Locate the cell with the specified text and output its (x, y) center coordinate. 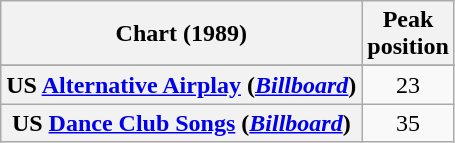
Peakposition (408, 34)
Chart (1989) (182, 34)
35 (408, 123)
US Dance Club Songs (Billboard) (182, 123)
23 (408, 85)
US Alternative Airplay (Billboard) (182, 85)
